Determine the [X, Y] coordinate at the center of the cell enclosing the given text.  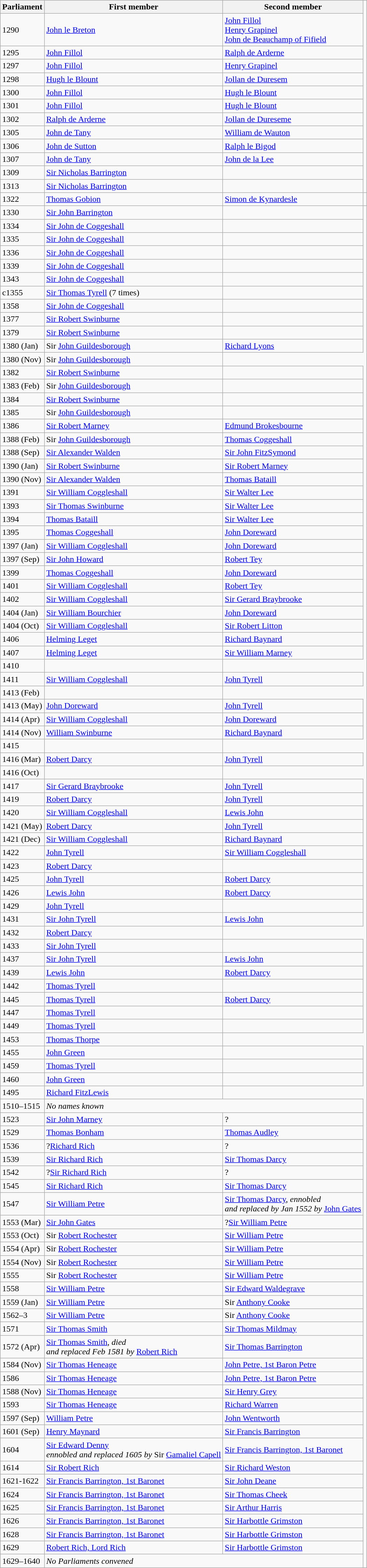
1414 (Apr) [22, 719]
1421 (Dec) [22, 839]
Robert Rich, Lord Rich [133, 1548]
1384 [22, 399]
c1355 [22, 293]
1555 [22, 1275]
1298 [22, 79]
Richard FitzLewis [133, 1093]
Parliament [22, 7]
1302 [22, 119]
1290 [22, 30]
1404 (Jan) [22, 613]
1419 [22, 799]
Sir John Gates [133, 1222]
1432 [22, 933]
1391 [22, 493]
No names known [203, 1106]
1399 [22, 572]
1553 (Mar) [22, 1222]
1407 [22, 653]
Sir Thomas Tyrell (7 times) [133, 293]
1442 [22, 986]
Sir Thomas Smith, died and replaced Feb 1581 by Robert Rich [133, 1347]
1445 [22, 999]
1397 (Jan) [22, 546]
1388 (Feb) [22, 439]
1421 (May) [22, 826]
1547 [22, 1204]
Sir William Marney [293, 653]
Second member [293, 7]
1393 [22, 506]
Sir Thomas Swinburne [133, 506]
1459 [22, 1066]
1562–3 [22, 1315]
1536 [22, 1146]
Sir Edward Denny ennobled and replaced 1605 by Sir Gamaliel Capell [133, 1450]
1439 [22, 972]
1554 (Apr) [22, 1249]
?Sir William Petre [293, 1222]
Richard Lyons [293, 346]
1597 (Sep) [22, 1418]
Sir Thomas Darcy, ennobled and replaced by Jan 1552 by John Gates [293, 1204]
1388 (Sep) [22, 453]
1297 [22, 66]
Jollan de Duresem [293, 79]
1406 [22, 639]
1309 [22, 172]
1420 [22, 812]
Sir John FitzSymond [293, 453]
1415 [22, 746]
1626 [22, 1521]
1629–1640 [22, 1561]
Richard Warren [293, 1405]
1426 [22, 893]
Sir Thomas Smith [133, 1329]
Thomas Bonham [133, 1133]
1380 (Nov) [22, 359]
1358 [22, 306]
1417 [22, 786]
Sir Richard Weston [293, 1467]
?Sir Richard Rich [133, 1172]
1601 (Sep) [22, 1431]
1305 [22, 132]
1306 [22, 146]
1390 (Nov) [22, 479]
1307 [22, 159]
Sir Francis Barrington [293, 1431]
1455 [22, 1053]
1322 [22, 199]
?Richard Rich [133, 1146]
1397 (Sep) [22, 559]
Sir Robert Rich [133, 1467]
1572 (Apr) [22, 1347]
1628 [22, 1534]
1588 (Nov) [22, 1391]
1586 [22, 1378]
1295 [22, 53]
1629 [22, 1548]
John le Breton [133, 30]
1379 [22, 332]
Simon de Kynardesle [293, 199]
1510–1515 [22, 1106]
1380 (Jan) [22, 346]
Thomas Audley [293, 1133]
William Swinburne [133, 733]
John de Sutton [133, 146]
Sir Henry Grey [293, 1391]
1529 [22, 1133]
1343 [22, 279]
1449 [22, 1026]
John de la Lee [293, 159]
Sir Edward Waldegrave [293, 1289]
1385 [22, 413]
Sir Arthur Harris [293, 1508]
1404 (Oct) [22, 626]
1621-1622 [22, 1481]
Edmund Brokesbourne [293, 426]
1339 [22, 266]
1410 [22, 666]
John Fillol Henry Grapinel John de Beauchamp of Fifield [293, 30]
Sir John Deane [293, 1481]
1453 [22, 1039]
1414 (Nov) [22, 733]
1336 [22, 253]
1625 [22, 1508]
1429 [22, 906]
1553 (Oct) [22, 1235]
1382 [22, 372]
1495 [22, 1093]
1401 [22, 586]
1431 [22, 919]
1559 (Jan) [22, 1302]
1584 (Nov) [22, 1365]
Sir John Barrington [133, 213]
1425 [22, 879]
1433 [22, 946]
No Parliaments convened [203, 1561]
1539 [22, 1159]
Thomas Thorpe [133, 1039]
1394 [22, 519]
1624 [22, 1494]
Sir Thomas Mildmay [293, 1329]
1383 (Feb) [22, 386]
1542 [22, 1172]
1413 (Feb) [22, 693]
1377 [22, 319]
Sir John Howard [133, 559]
Sir William Bourchier [133, 613]
1301 [22, 106]
Jollan de Dureseme [293, 119]
1416 (Oct) [22, 772]
Henry Maynard [133, 1431]
1411 [22, 679]
William Petre [133, 1418]
1335 [22, 239]
Sir Robert Litton [293, 626]
1545 [22, 1186]
First member [133, 7]
1330 [22, 213]
William de Wauton [293, 132]
1416 (Mar) [22, 759]
1614 [22, 1467]
1313 [22, 186]
1423 [22, 866]
1395 [22, 532]
1300 [22, 92]
1460 [22, 1079]
Sir Thomas Cheek [293, 1494]
1386 [22, 426]
Henry Grapinel [293, 66]
Thomas Gobion [133, 199]
1554 (Nov) [22, 1262]
1523 [22, 1119]
Ralph le Bigod [293, 146]
1437 [22, 959]
1447 [22, 1012]
Sir Thomas Barrington [293, 1347]
1413 (May) [22, 706]
1422 [22, 853]
Sir John Marney [133, 1119]
1402 [22, 599]
1571 [22, 1329]
1593 [22, 1405]
1558 [22, 1289]
John Wentworth [293, 1418]
1334 [22, 226]
1390 (Jan) [22, 466]
1604 [22, 1450]
